Identify which cell holds the provided text, then report its [x, y] central coordinate. 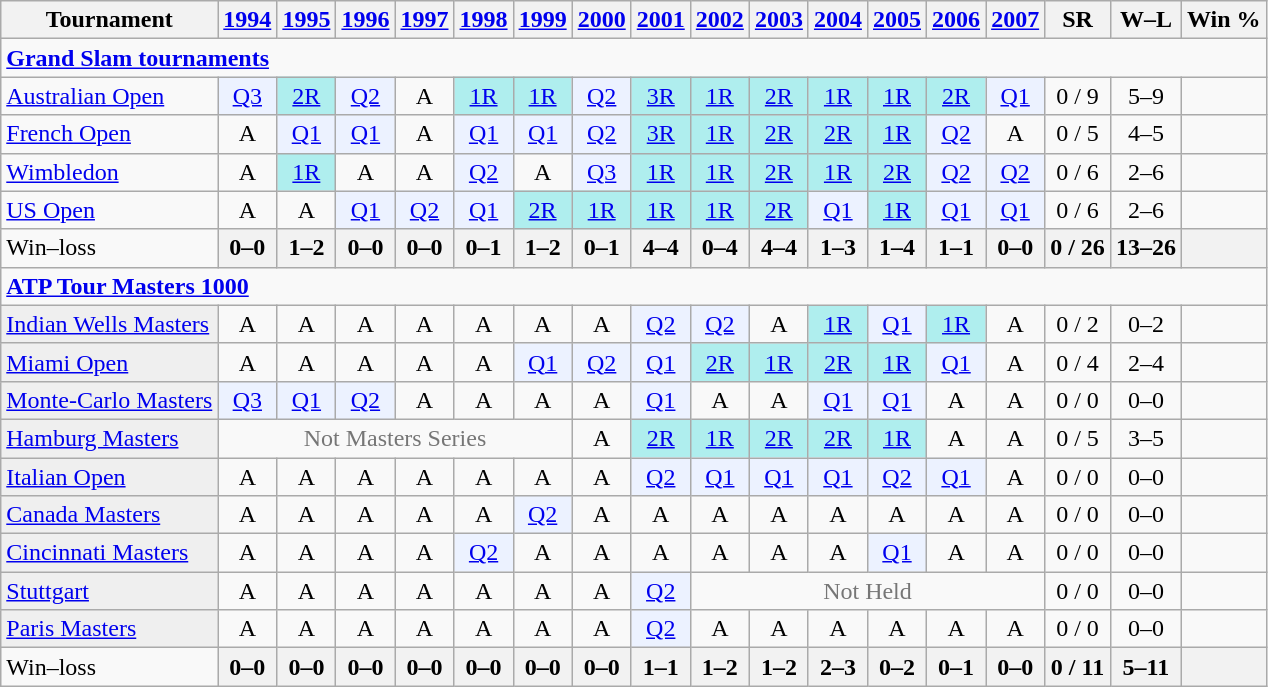
W–L [1146, 20]
5–9 [1146, 96]
1996 [366, 20]
French Open [110, 134]
2006 [956, 20]
2003 [778, 20]
0 / 2 [1078, 324]
ATP Tour Masters 1000 [634, 286]
Cincinnati Masters [110, 553]
2001 [660, 20]
3–5 [1146, 438]
Grand Slam tournaments [634, 58]
Tournament [110, 20]
1997 [424, 20]
0 / 9 [1078, 96]
2–4 [1146, 362]
Canada Masters [110, 515]
0 / 11 [1078, 667]
1995 [306, 20]
US Open [110, 210]
1999 [542, 20]
Wimbledon [110, 172]
0 / 4 [1078, 362]
Not Masters Series [395, 438]
Stuttgart [110, 591]
SR [1078, 20]
2005 [896, 20]
2002 [720, 20]
Monte-Carlo Masters [110, 400]
Paris Masters [110, 629]
0 / 26 [1078, 248]
4–5 [1146, 134]
Italian Open [110, 477]
Australian Open [110, 96]
1–3 [838, 248]
Indian Wells Masters [110, 324]
2000 [602, 20]
2004 [838, 20]
13–26 [1146, 248]
Win % [1224, 20]
Hamburg Masters [110, 438]
Not Held [867, 591]
1998 [484, 20]
0–4 [720, 248]
1–4 [896, 248]
Miami Open [110, 362]
1994 [248, 20]
2007 [1016, 20]
5–11 [1146, 667]
2–3 [838, 667]
